Identify which cell holds the provided text, then report its [X, Y] central coordinate. 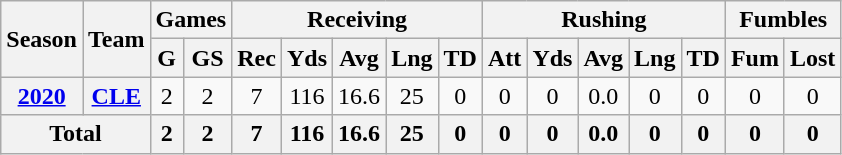
Rec [257, 58]
Fum [754, 58]
Season [42, 39]
2020 [42, 96]
Rushing [604, 20]
Receiving [358, 20]
Lost [812, 58]
Fumbles [782, 20]
Games [191, 20]
GS [207, 58]
Att [504, 58]
G [166, 58]
CLE [116, 96]
Total [76, 134]
Team [116, 39]
